Search for the cell housing the specified text and yield its [x, y] center coordinate. 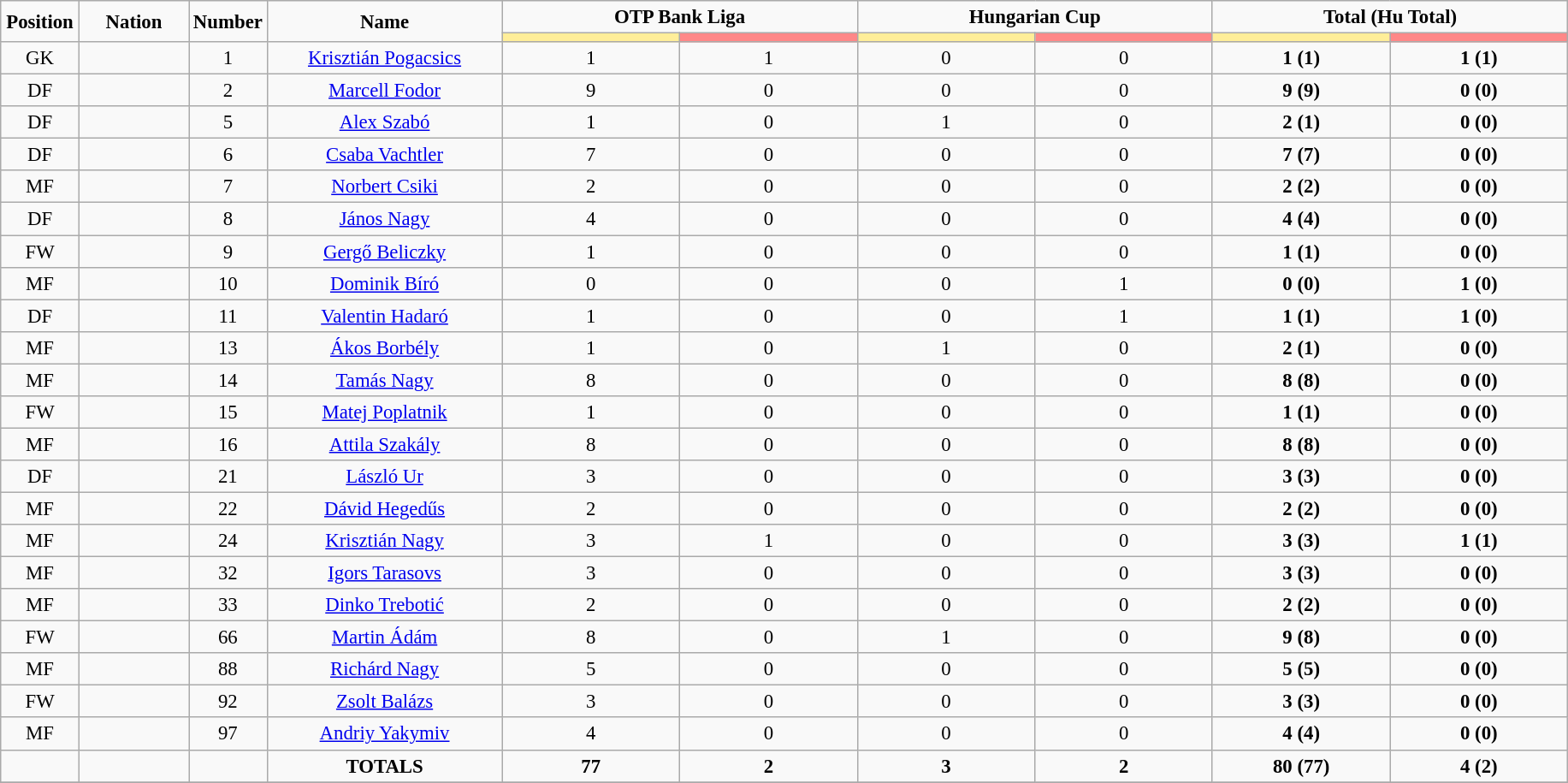
Nation [133, 21]
33 [228, 605]
TOTALS [385, 766]
Andriy Yakymiv [385, 734]
Number [228, 21]
10 [228, 283]
GK [40, 58]
Csaba Vachtler [385, 155]
15 [228, 412]
97 [228, 734]
16 [228, 444]
9 (8) [1301, 638]
Position [40, 21]
Dávid Hegedűs [385, 508]
6 [228, 155]
Dominik Bíró [385, 283]
5 (5) [1301, 669]
László Ur [385, 477]
Krisztián Pogacsics [385, 58]
Martin Ádám [385, 638]
Alex Szabó [385, 122]
Ákos Borbély [385, 347]
14 [228, 380]
92 [228, 702]
4 (2) [1479, 766]
Attila Szakály [385, 444]
OTP Bank Liga [679, 17]
80 (77) [1301, 766]
Matej Poplatnik [385, 412]
Hungarian Cup [1035, 17]
Zsolt Balázs [385, 702]
13 [228, 347]
Richárd Nagy [385, 669]
66 [228, 638]
Marcell Fodor [385, 91]
Gergő Beliczky [385, 252]
Valentin Hadaró [385, 316]
77 [591, 766]
7 (7) [1301, 155]
88 [228, 669]
János Nagy [385, 219]
9 (9) [1301, 91]
24 [228, 541]
11 [228, 316]
22 [228, 508]
Dinko Trebotić [385, 605]
Norbert Csiki [385, 187]
Igors Tarasovs [385, 573]
32 [228, 573]
21 [228, 477]
Total (Hu Total) [1389, 17]
Tamás Nagy [385, 380]
Krisztián Nagy [385, 541]
Name [385, 21]
